Locate the cell with the specified text and output its (X, Y) center coordinate. 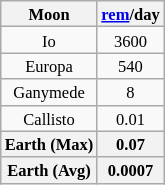
0.0007 (130, 170)
0.07 (130, 144)
Io (50, 40)
Callisto (50, 118)
Earth (Max) (50, 144)
Moon (50, 14)
Ganymede (50, 92)
Europa (50, 66)
540 (130, 66)
0.01 (130, 118)
3600 (130, 40)
8 (130, 92)
rem/day (130, 14)
Earth (Avg) (50, 170)
